Search for the cell housing the specified text and yield its [X, Y] center coordinate. 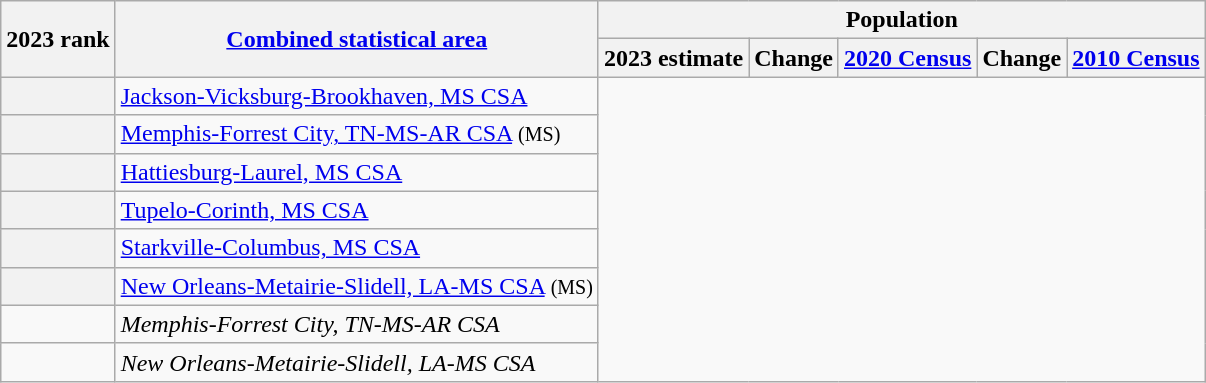
Population [902, 20]
Starkville-Columbus, MS CSA [356, 248]
Tupelo-Corinth, MS CSA [356, 210]
2023 estimate [673, 58]
Memphis-Forrest City, TN-MS-AR CSA [356, 324]
2023 rank [58, 39]
2010 Census [1136, 58]
New Orleans-Metairie-Slidell, LA-MS CSA (MS) [356, 286]
Combined statistical area [356, 39]
Memphis-Forrest City, TN-MS-AR CSA (MS) [356, 134]
Jackson-Vicksburg-Brookhaven, MS CSA [356, 96]
2020 Census [907, 58]
Hattiesburg-Laurel, MS CSA [356, 172]
New Orleans-Metairie-Slidell, LA-MS CSA [356, 362]
